For the text-containing cell, return its midpoint in (x, y) coordinate format. 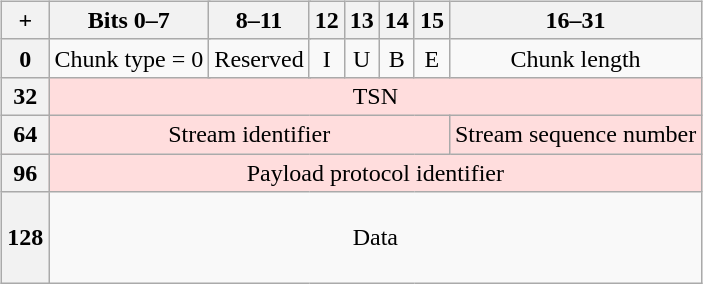
I (326, 58)
13 (362, 20)
15 (432, 20)
E (432, 58)
64 (26, 134)
Bits 0–7 (129, 20)
0 (26, 58)
96 (26, 173)
12 (326, 20)
TSN (376, 96)
Stream identifier (250, 134)
14 (396, 20)
Stream sequence number (575, 134)
B (396, 58)
16–31 (575, 20)
Reserved (259, 58)
Data (376, 238)
32 (26, 96)
Payload protocol identifier (376, 173)
U (362, 58)
Chunk type = 0 (129, 58)
128 (26, 238)
Chunk length (575, 58)
8–11 (259, 20)
+ (26, 20)
